Find where the given text appears and provide that cell's center as (x, y) coordinate. 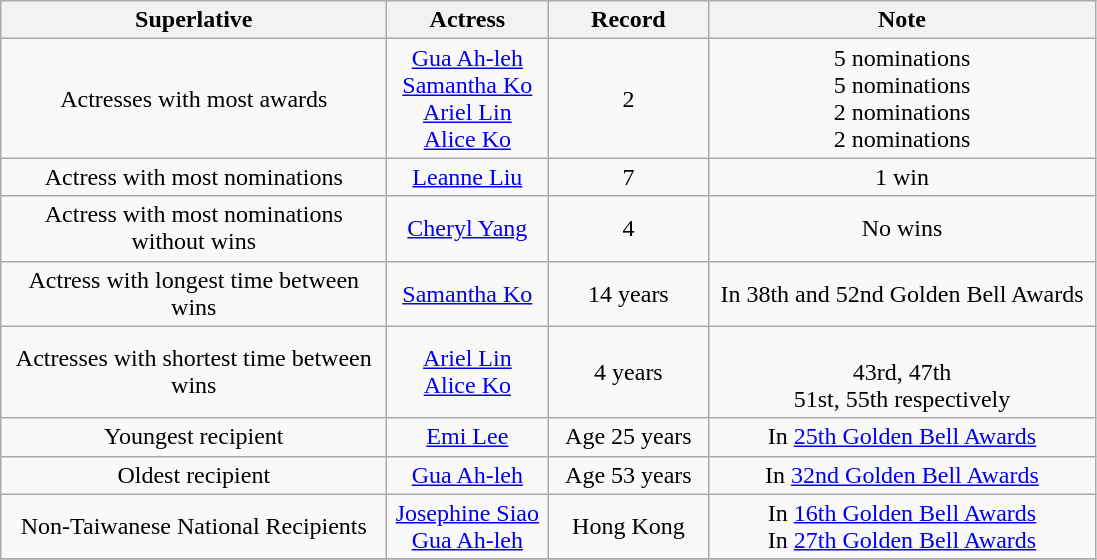
Age 25 years (628, 437)
Actress with most nominations (194, 177)
43rd, 47th51st, 55th respectively (902, 372)
Actress with most nominations without wins (194, 228)
Gua Ah-leh (468, 475)
Gua Ah-lehSamantha KoAriel LinAlice Ko (468, 98)
Leanne Liu (468, 177)
Ariel LinAlice Ko (468, 372)
Superlative (194, 20)
4 years (628, 372)
Actress (468, 20)
Youngest recipient (194, 437)
Samantha Ko (468, 294)
Josephine SiaoGua Ah-leh (468, 526)
In 16th Golden Bell AwardsIn 27th Golden Bell Awards (902, 526)
2 (628, 98)
Note (902, 20)
7 (628, 177)
5 nominations5 nominations2 nominations2 nominations (902, 98)
Emi Lee (468, 437)
In 32nd Golden Bell Awards (902, 475)
Non-Taiwanese National Recipients (194, 526)
Actresses with shortest time between wins (194, 372)
Actresses with most awards (194, 98)
Cheryl Yang (468, 228)
In 38th and 52nd Golden Bell Awards (902, 294)
4 (628, 228)
1 win (902, 177)
In 25th Golden Bell Awards (902, 437)
Record (628, 20)
Actress with longest time between wins (194, 294)
No wins (902, 228)
14 years (628, 294)
Oldest recipient (194, 475)
Age 53 years (628, 475)
Hong Kong (628, 526)
